Find where the given text appears and provide that cell's center as [X, Y] coordinate. 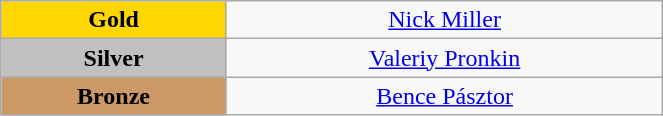
Valeriy Pronkin [444, 58]
Bence Pásztor [444, 96]
Nick Miller [444, 20]
Silver [114, 58]
Bronze [114, 96]
Gold [114, 20]
